Provide the (X, Y) coordinate of the cell's center where the given text is located.  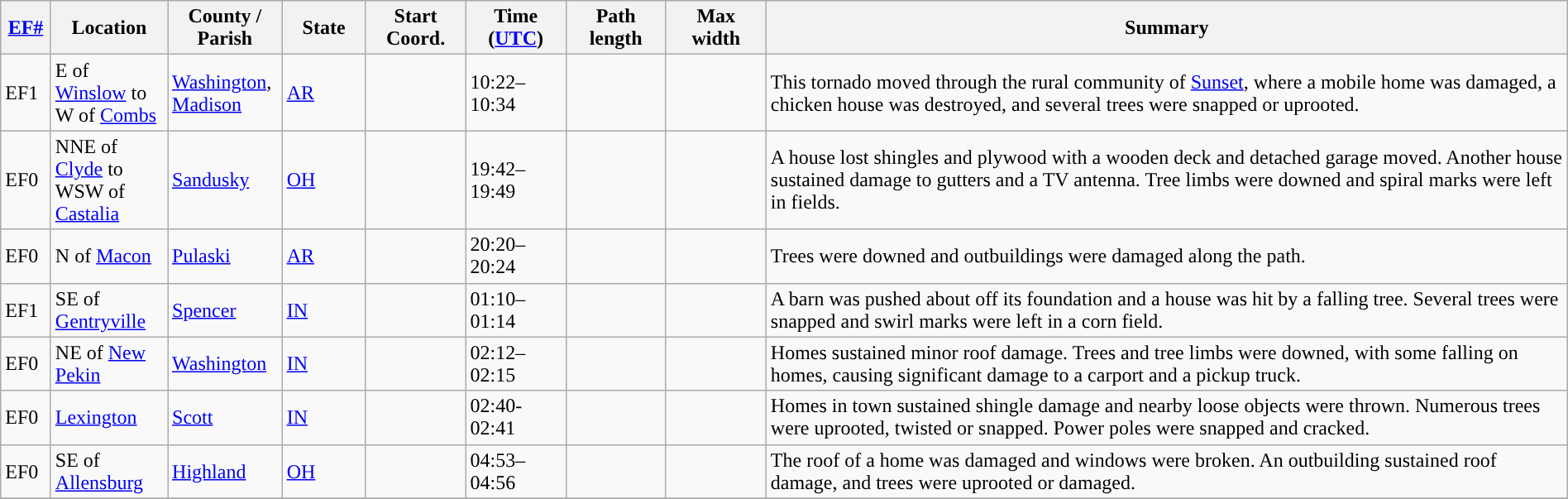
Washington, Madison (225, 93)
Location (109, 28)
02:12–02:15 (516, 364)
Scott (225, 417)
Sandusky (225, 180)
04:53–04:56 (516, 472)
20:20–20:24 (516, 257)
EF# (26, 28)
01:10–01:14 (516, 309)
Summary (1166, 28)
SE of Allensburg (109, 472)
Max width (716, 28)
Time (UTC) (516, 28)
Highland (225, 472)
Washington (225, 364)
02:40-02:41 (516, 417)
Path length (615, 28)
19:42–19:49 (516, 180)
County / Parish (225, 28)
NE of New Pekin (109, 364)
Trees were downed and outbuildings were damaged along the path. (1166, 257)
Pulaski (225, 257)
Spencer (225, 309)
Lexington (109, 417)
N of Macon (109, 257)
The roof of a home was damaged and windows were broken. An outbuilding sustained roof damage, and trees were uprooted or damaged. (1166, 472)
SE of Gentryville (109, 309)
10:22–10:34 (516, 93)
State (324, 28)
NNE of Clyde to WSW of Castalia (109, 180)
Start Coord. (415, 28)
E of Winslow to W of Combs (109, 93)
